Identify which cell holds the provided text, then report its (x, y) central coordinate. 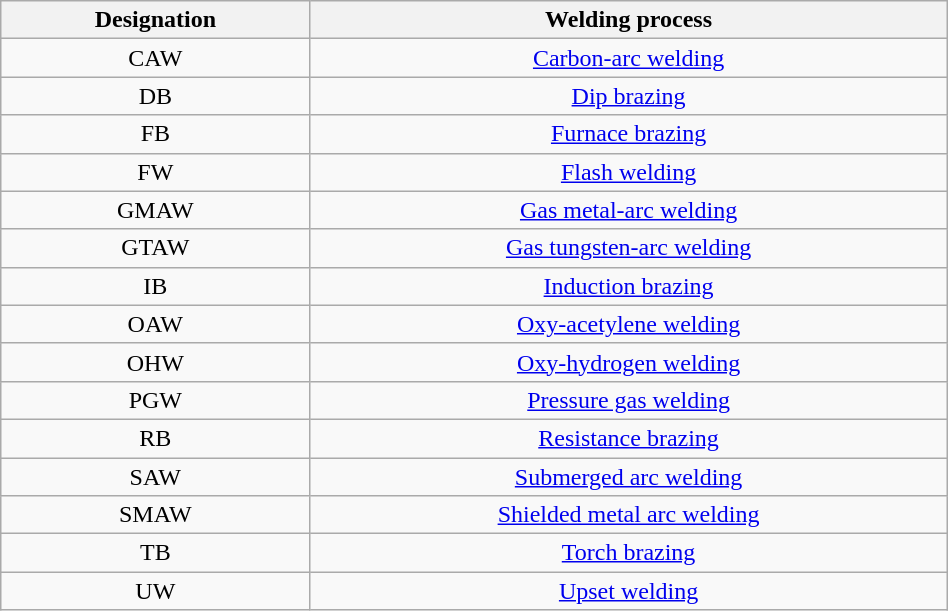
Upset welding (628, 591)
Furnace brazing (628, 134)
GTAW (156, 248)
SMAW (156, 515)
Carbon-arc welding (628, 58)
PGW (156, 400)
Gas tungsten-arc welding (628, 248)
FW (156, 172)
Resistance brazing (628, 438)
SAW (156, 477)
CAW (156, 58)
DB (156, 96)
RB (156, 438)
Designation (156, 20)
OHW (156, 362)
Oxy-hydrogen welding (628, 362)
OAW (156, 324)
Torch brazing (628, 553)
FB (156, 134)
Submerged arc welding (628, 477)
Flash welding (628, 172)
Pressure gas welding (628, 400)
Oxy-acetylene welding (628, 324)
Gas metal-arc welding (628, 210)
Dip brazing (628, 96)
UW (156, 591)
TB (156, 553)
IB (156, 286)
GMAW (156, 210)
Welding process (628, 20)
Induction brazing (628, 286)
Shielded metal arc welding (628, 515)
